For the text-containing cell, return its midpoint in [x, y] coordinate format. 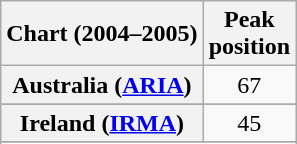
Chart (2004–2005) [102, 34]
Ireland (IRMA) [102, 123]
Australia (ARIA) [102, 85]
45 [249, 123]
67 [249, 85]
Peakposition [249, 34]
